Provide the (X, Y) coordinate of the cell's center where the given text is located.  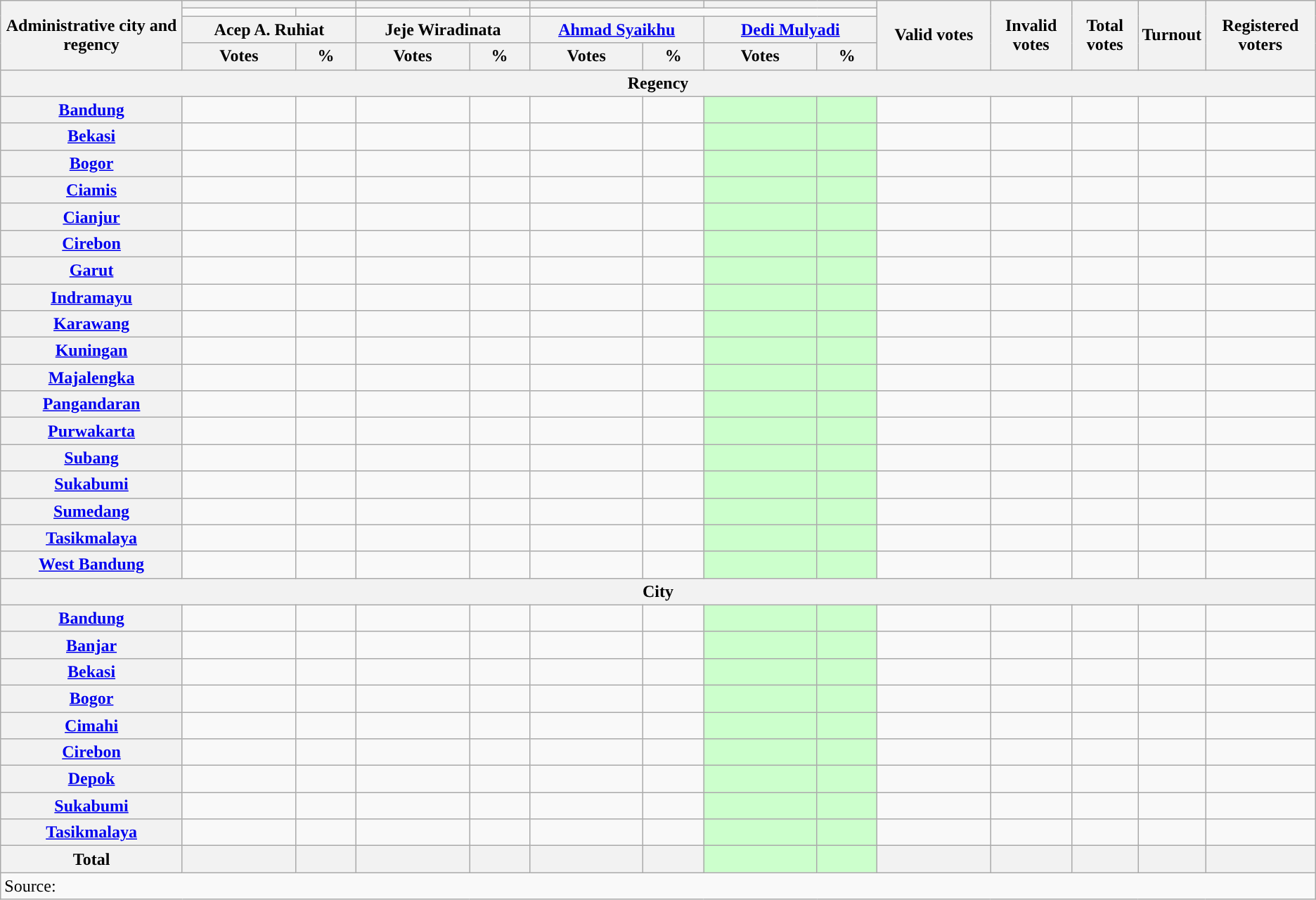
Dedi Mulyadi (790, 30)
Jeje Wiradinata (443, 30)
Pangandaran (91, 404)
Registered voters (1261, 35)
Ahmad Syaikhu (617, 30)
Subang (91, 458)
Total votes (1105, 35)
Acep A. Ruhiat (269, 30)
Purwakarta (91, 431)
West Bandung (91, 565)
Indramayu (91, 297)
Valid votes (934, 35)
Banjar (91, 645)
Depok (91, 779)
Source: (658, 886)
Cimahi (91, 725)
Karawang (91, 324)
Regency (658, 83)
Cianjur (91, 217)
Kuningan (91, 351)
Garut (91, 270)
City (658, 591)
Total (91, 859)
Sumedang (91, 511)
Majalengka (91, 378)
Invalid votes (1031, 35)
Ciamis (91, 190)
Turnout (1172, 35)
Administrative city and regency (91, 35)
